Return (X, Y) of the center of cell containing provided text 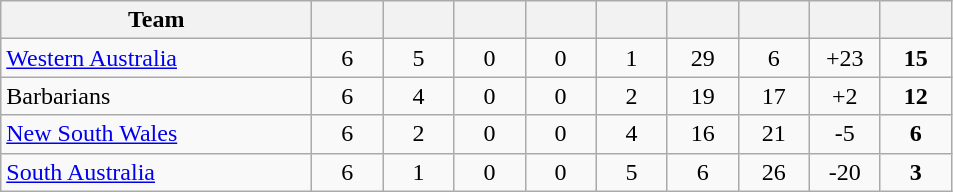
15 (916, 58)
Barbarians (156, 96)
-5 (844, 134)
3 (916, 172)
New South Wales (156, 134)
17 (774, 96)
16 (702, 134)
26 (774, 172)
19 (702, 96)
Team (156, 20)
Western Australia (156, 58)
12 (916, 96)
South Australia (156, 172)
21 (774, 134)
+23 (844, 58)
-20 (844, 172)
+2 (844, 96)
29 (702, 58)
